Capture the cell that displays the provided text and extract its (x, y) central coordinate. 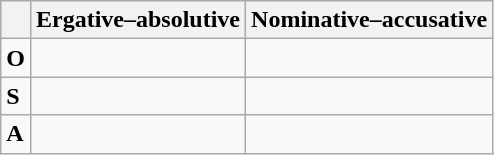
Ergative–absolutive (138, 20)
O (16, 58)
A (16, 134)
S (16, 96)
Nominative–accusative (370, 20)
